Find where the given text appears and provide that cell's center as [x, y] coordinate. 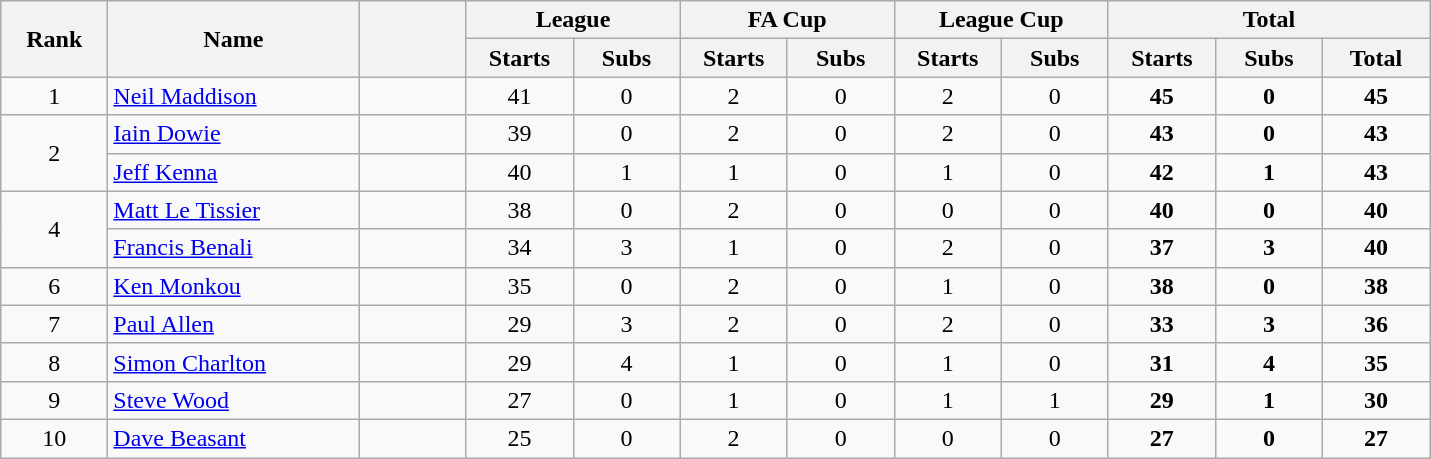
Name [234, 39]
10 [54, 438]
Steve Wood [234, 400]
Dave Beasant [234, 438]
9 [54, 400]
League [573, 20]
Paul Allen [234, 324]
Ken Monkou [234, 286]
League Cup [1001, 20]
Rank [54, 39]
8 [54, 362]
Matt Le Tissier [234, 210]
Simon Charlton [234, 362]
33 [1162, 324]
7 [54, 324]
Jeff Kenna [234, 172]
Iain Dowie [234, 134]
39 [520, 134]
36 [1376, 324]
31 [1162, 362]
Francis Benali [234, 248]
42 [1162, 172]
Neil Maddison [234, 96]
25 [520, 438]
37 [1162, 248]
6 [54, 286]
41 [520, 96]
FA Cup [787, 20]
34 [520, 248]
30 [1376, 400]
